Find where the given text appears and provide that cell's center as (X, Y) coordinate. 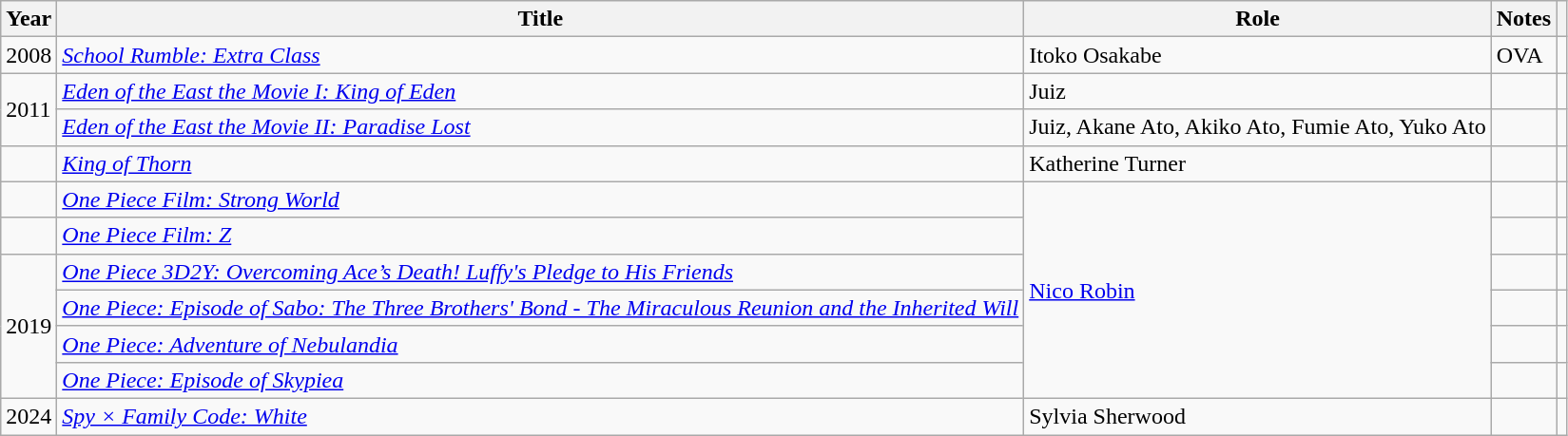
School Rumble: Extra Class (540, 55)
One Piece Film: Strong World (540, 199)
Notes (1523, 19)
Spy × Family Code: White (540, 416)
Year (29, 19)
One Piece: Episode of Sabo: The Three Brothers' Bond - The Miraculous Reunion and the Inherited Will (540, 308)
2011 (29, 109)
King of Thorn (540, 163)
Juiz, Akane Ato, Akiko Ato, Fumie Ato, Yuko Ato (1258, 127)
Nico Robin (1258, 290)
Eden of the East the Movie I: King of Eden (540, 91)
Title (540, 19)
One Piece: Adventure of Nebulandia (540, 344)
One Piece 3D2Y: Overcoming Ace’s Death! Luffy's Pledge to His Friends (540, 272)
Katherine Turner (1258, 163)
Juiz (1258, 91)
One Piece Film: Z (540, 236)
Itoko Osakabe (1258, 55)
One Piece: Episode of Skypiea (540, 380)
Sylvia Sherwood (1258, 416)
2008 (29, 55)
Eden of the East the Movie II: Paradise Lost (540, 127)
2024 (29, 416)
OVA (1523, 55)
Role (1258, 19)
2019 (29, 326)
